Capture the cell that displays the provided text and extract its (X, Y) central coordinate. 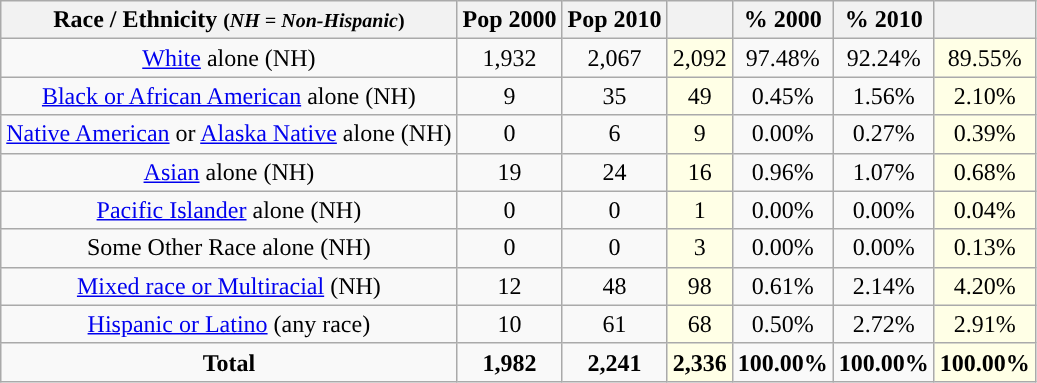
Hispanic or Latino (any race) (229, 324)
Pop 2010 (614, 20)
92.24% (884, 58)
1,932 (510, 58)
Race / Ethnicity (NH = Non-Hispanic) (229, 20)
49 (700, 96)
2,336 (700, 362)
White alone (NH) (229, 58)
0.68% (984, 172)
61 (614, 324)
0.45% (782, 96)
68 (700, 324)
Black or African American alone (NH) (229, 96)
12 (510, 286)
0.50% (782, 324)
1.56% (884, 96)
10 (510, 324)
4.20% (984, 286)
1 (700, 210)
Pacific Islander alone (NH) (229, 210)
Total (229, 362)
6 (614, 134)
2.10% (984, 96)
2,241 (614, 362)
0.13% (984, 248)
Native American or Alaska Native alone (NH) (229, 134)
24 (614, 172)
97.48% (782, 58)
1,982 (510, 362)
2,092 (700, 58)
48 (614, 286)
3 (700, 248)
0.39% (984, 134)
Mixed race or Multiracial (NH) (229, 286)
% 2000 (782, 20)
0.04% (984, 210)
0.27% (884, 134)
% 2010 (884, 20)
1.07% (884, 172)
19 (510, 172)
98 (700, 286)
2.91% (984, 324)
0.61% (782, 286)
2.14% (884, 286)
89.55% (984, 58)
0.96% (782, 172)
Asian alone (NH) (229, 172)
Pop 2000 (510, 20)
16 (700, 172)
Some Other Race alone (NH) (229, 248)
2.72% (884, 324)
2,067 (614, 58)
35 (614, 96)
